Extract the (x, y) coordinate from the center of the cell holding the provided text.  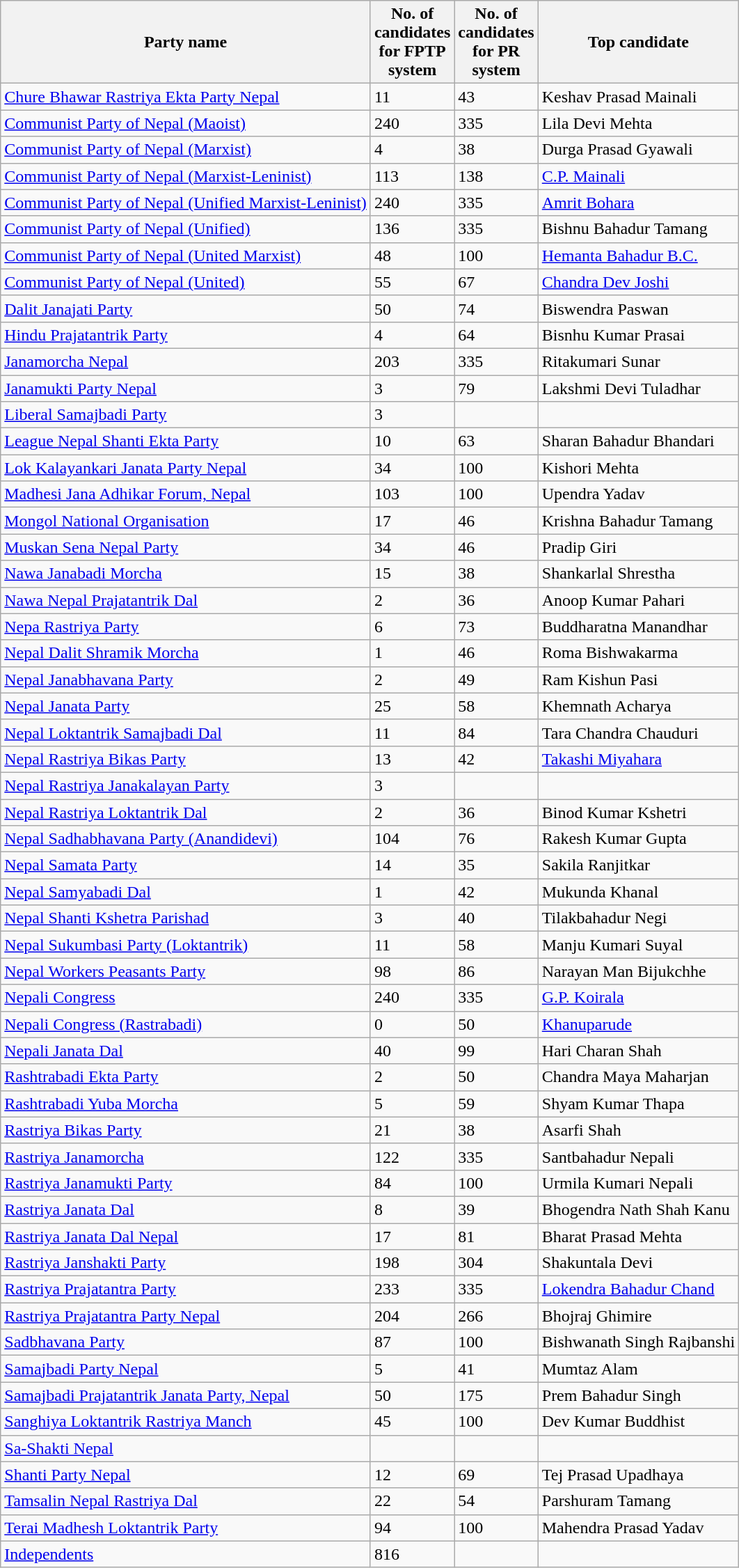
Top candidate (638, 42)
35 (496, 865)
Bhogendra Nath Shah Kanu (638, 1209)
Communist Party of Nepal (Unified Marxist-Leninist) (186, 203)
Bhojraj Ghimire (638, 1316)
Communist Party of Nepal (Marxist) (186, 150)
Nepal Loktantrik Samajbadi Dal (186, 732)
No. ofcandidatesfor PRsystem (496, 42)
136 (412, 229)
Communist Party of Nepal (Maoist) (186, 123)
Roma Bishwakarma (638, 653)
Sadbhavana Party (186, 1342)
Hemanta Bahadur B.C. (638, 256)
Mumtaz Alam (638, 1369)
Janamorcha Nepal (186, 361)
Bisnhu Kumar Prasai (638, 335)
Keshav Prasad Mainali (638, 97)
138 (496, 176)
Krishna Bahadur Tamang (638, 521)
Shanti Party Nepal (186, 1475)
67 (496, 282)
Sanghiya Loktantrik Rastriya Manch (186, 1422)
104 (412, 839)
69 (496, 1475)
Mahendra Prasad Yadav (638, 1528)
Anoop Kumar Pahari (638, 600)
13 (412, 759)
Lakshmi Devi Tuladhar (638, 388)
81 (496, 1236)
Bishnu Bahadur Tamang (638, 229)
54 (496, 1501)
Nepal Samata Party (186, 865)
Samajbadi Party Nepal (186, 1369)
Mongol National Organisation (186, 521)
Santbahadur Nepali (638, 1157)
League Nepal Shanti Ekta Party (186, 441)
Amrit Bohara (638, 203)
Rastriya Janshakti Party (186, 1263)
233 (412, 1289)
Manju Kumari Suyal (638, 945)
74 (496, 308)
Shakuntala Devi (638, 1263)
Communist Party of Nepal (Marxist-Leninist) (186, 176)
Nepal Samyabadi Dal (186, 892)
Shyam Kumar Thapa (638, 1104)
Tamsalin Nepal Rastriya Dal (186, 1501)
Nepal Sukumbasi Party (Loktantrik) (186, 945)
Parshuram Tamang (638, 1501)
Tilakbahadur Negi (638, 918)
25 (412, 706)
49 (496, 680)
Khanuparude (638, 1024)
Asarfi Shah (638, 1130)
48 (412, 256)
94 (412, 1528)
Independents (186, 1554)
8 (412, 1209)
C.P. Mainali (638, 176)
Madhesi Jana Adhikar Forum, Nepal (186, 494)
Binod Kumar Kshetri (638, 813)
Terai Madhesh Loktantrik Party (186, 1528)
Bharat Prasad Mehta (638, 1236)
21 (412, 1130)
86 (496, 971)
Ram Kishun Pasi (638, 680)
Nepal Rastriya Janakalayan Party (186, 785)
Hari Charan Shah (638, 1051)
Rastriya Janamukti Party (186, 1183)
Nepa Rastriya Party (186, 627)
Ritakumari Sunar (638, 361)
816 (412, 1554)
Communist Party of Nepal (United) (186, 282)
Tara Chandra Chauduri (638, 732)
Nawa Janabadi Morcha (186, 574)
Sakila Ranjitkar (638, 865)
73 (496, 627)
103 (412, 494)
Liberal Samajbadi Party (186, 415)
G.P. Koirala (638, 998)
Chure Bhawar Rastriya Ekta Party Nepal (186, 97)
43 (496, 97)
Mukunda Khanal (638, 892)
198 (412, 1263)
Sa-Shakti Nepal (186, 1448)
Prem Bahadur Singh (638, 1395)
113 (412, 176)
79 (496, 388)
Rashtrabadi Yuba Morcha (186, 1104)
Rastriya Prajatantra Party (186, 1289)
Muskan Sena Nepal Party (186, 547)
Nawa Nepal Prajatantrik Dal (186, 600)
Chandra Dev Joshi (638, 282)
Urmila Kumari Nepali (638, 1183)
Nepali Congress (186, 998)
87 (412, 1342)
Rastriya Bikas Party (186, 1130)
Janamukti Party Nepal (186, 388)
Nepal Janata Party (186, 706)
Rastriya Janamorcha (186, 1157)
76 (496, 839)
Dalit Janajati Party (186, 308)
Nepal Shanti Kshetra Parishad (186, 918)
64 (496, 335)
Communist Party of Nepal (Unified) (186, 229)
Party name (186, 42)
39 (496, 1209)
Rastriya Janata Dal (186, 1209)
Rashtrabadi Ekta Party (186, 1077)
41 (496, 1369)
Nepal Janabhavana Party (186, 680)
175 (496, 1395)
12 (412, 1475)
55 (412, 282)
Rakesh Kumar Gupta (638, 839)
59 (496, 1104)
99 (496, 1051)
Narayan Man Bijukchhe (638, 971)
0 (412, 1024)
Upendra Yadav (638, 494)
Rastriya Janata Dal Nepal (186, 1236)
Nepal Dalit Shramik Morcha (186, 653)
Tej Prasad Upadhaya (638, 1475)
Communist Party of Nepal (United Marxist) (186, 256)
266 (496, 1316)
Lila Devi Mehta (638, 123)
Biswendra Paswan (638, 308)
203 (412, 361)
Rastriya Prajatantra Party Nepal (186, 1316)
6 (412, 627)
Sharan Bahadur Bhandari (638, 441)
Nepal Sadhabhavana Party (Anandidevi) (186, 839)
304 (496, 1263)
122 (412, 1157)
Chandra Maya Maharjan (638, 1077)
Hindu Prajatantrik Party (186, 335)
Nepal Rastriya Bikas Party (186, 759)
Bishwanath Singh Rajbanshi (638, 1342)
10 (412, 441)
Samajbadi Prajatantrik Janata Party, Nepal (186, 1395)
63 (496, 441)
Dev Kumar Buddhist (638, 1422)
Kishori Mehta (638, 468)
Buddharatna Manandhar (638, 627)
22 (412, 1501)
98 (412, 971)
Pradip Giri (638, 547)
15 (412, 574)
No. ofcandidatesfor FPTPsystem (412, 42)
Lokendra Bahadur Chand (638, 1289)
204 (412, 1316)
Khemnath Acharya (638, 706)
Nepal Workers Peasants Party (186, 971)
45 (412, 1422)
14 (412, 865)
Takashi Miyahara (638, 759)
Nepal Rastriya Loktantrik Dal (186, 813)
Shankarlal Shrestha (638, 574)
Lok Kalayankari Janata Party Nepal (186, 468)
Durga Prasad Gyawali (638, 150)
Nepali Congress (Rastrabadi) (186, 1024)
Nepali Janata Dal (186, 1051)
